Scan for the cell matching the given text and deliver its [X, Y] coordinate at center. 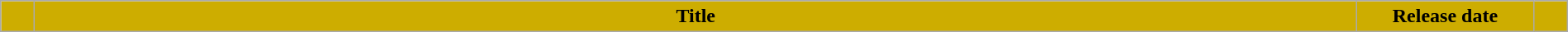
Release date [1446, 16]
Title [696, 16]
